Output the [X, Y] coordinate of the center of the cell containing the given text.  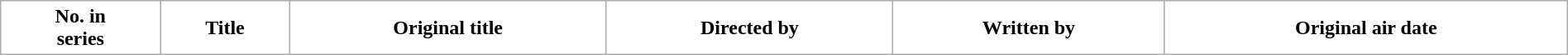
No. inseries [81, 28]
Original air date [1366, 28]
Original title [448, 28]
Written by [1029, 28]
Directed by [749, 28]
Title [225, 28]
